Identify which cell holds the provided text, then report its (x, y) central coordinate. 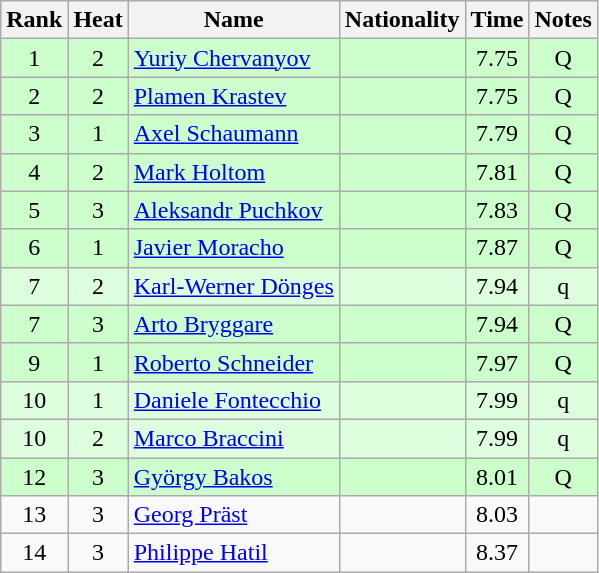
Aleksandr Puchkov (234, 210)
Name (234, 20)
4 (34, 172)
Georg Präst (234, 515)
7.87 (497, 248)
Plamen Krastev (234, 96)
Axel Schaumann (234, 134)
Arto Bryggare (234, 324)
6 (34, 248)
13 (34, 515)
9 (34, 362)
Karl-Werner Dönges (234, 286)
Notes (563, 20)
7.97 (497, 362)
Yuriy Chervanyov (234, 58)
7.79 (497, 134)
Marco Braccini (234, 438)
Mark Holtom (234, 172)
Philippe Hatil (234, 553)
Rank (34, 20)
Daniele Fontecchio (234, 400)
8.37 (497, 553)
Nationality (402, 20)
György Bakos (234, 477)
Heat (98, 20)
7.83 (497, 210)
14 (34, 553)
Time (497, 20)
Javier Moracho (234, 248)
7.81 (497, 172)
12 (34, 477)
8.03 (497, 515)
8.01 (497, 477)
Roberto Schneider (234, 362)
5 (34, 210)
